Extract the (x, y) coordinate from the center of the cell holding the provided text.  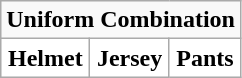
Helmet (46, 58)
Jersey (130, 58)
Pants (204, 58)
Uniform Combination (121, 20)
